Determine the [x, y] coordinate at the center of the cell enclosing the given text.  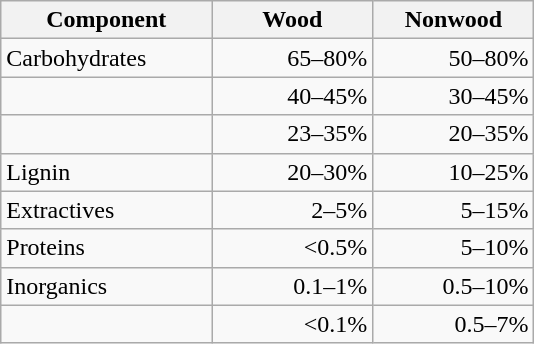
65–80% [292, 58]
50–80% [454, 58]
Lignin [106, 172]
10–25% [454, 172]
Carbohydrates [106, 58]
Proteins [106, 248]
2–5% [292, 210]
<0.5% [292, 248]
Component [106, 20]
Inorganics [106, 286]
0.5–7% [454, 324]
5–10% [454, 248]
<0.1% [292, 324]
5–15% [454, 210]
0.1–1% [292, 286]
23–35% [292, 134]
30–45% [454, 96]
40–45% [292, 96]
Extractives [106, 210]
20–35% [454, 134]
20–30% [292, 172]
0.5–10% [454, 286]
Nonwood [454, 20]
Wood [292, 20]
